Return [X, Y] of the center of cell containing provided text 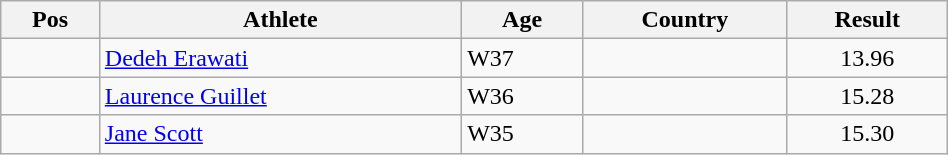
Dedeh Erawati [280, 58]
W36 [522, 96]
15.28 [867, 96]
Result [867, 20]
Athlete [280, 20]
Pos [50, 20]
15.30 [867, 134]
13.96 [867, 58]
Laurence Guillet [280, 96]
Jane Scott [280, 134]
W37 [522, 58]
Country [684, 20]
Age [522, 20]
W35 [522, 134]
